Pinpoint the cell where the given text exists, returning its [x, y] midpoint coordinate. 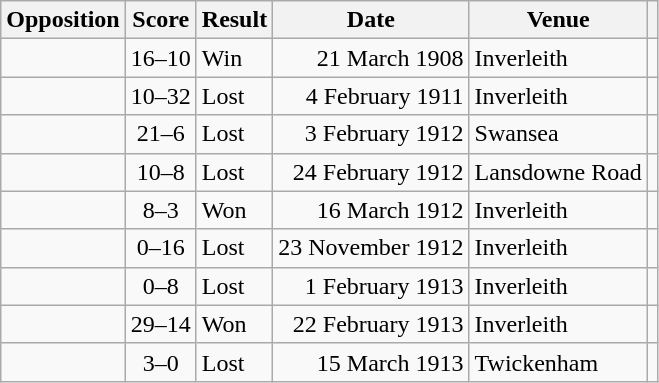
3–0 [160, 362]
24 February 1912 [371, 172]
Lansdowne Road [558, 172]
10–32 [160, 96]
Win [234, 58]
Venue [558, 20]
15 March 1913 [371, 362]
29–14 [160, 324]
3 February 1912 [371, 134]
23 November 1912 [371, 248]
16 March 1912 [371, 210]
Opposition [63, 20]
Score [160, 20]
22 February 1913 [371, 324]
0–16 [160, 248]
21–6 [160, 134]
1 February 1913 [371, 286]
0–8 [160, 286]
Result [234, 20]
Twickenham [558, 362]
Date [371, 20]
8–3 [160, 210]
21 March 1908 [371, 58]
4 February 1911 [371, 96]
10–8 [160, 172]
Swansea [558, 134]
16–10 [160, 58]
